Pinpoint the cell where the given text exists, returning its (x, y) midpoint coordinate. 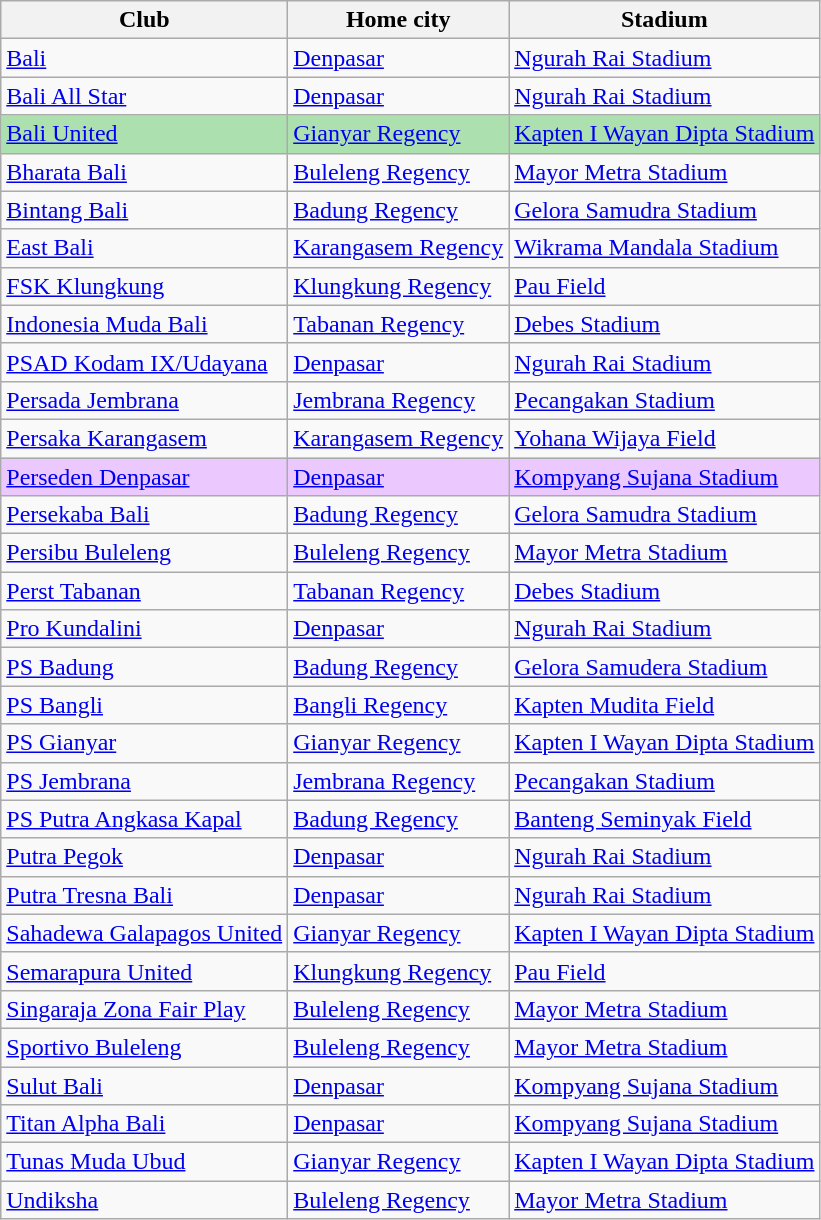
Persibu Buleleng (144, 553)
Persada Jembrana (144, 400)
Yohana Wijaya Field (664, 438)
Sulut Bali (144, 1085)
Persekaba Bali (144, 515)
Undiksha (144, 1200)
Perseden Denpasar (144, 477)
Bali All Star (144, 96)
Bali United (144, 134)
Banteng Seminyak Field (664, 819)
Kapten Mudita Field (664, 705)
PS Jembrana (144, 781)
Putra Pegok (144, 857)
Singaraja Zona Fair Play (144, 1009)
Club (144, 20)
Bharata Bali (144, 172)
PS Gianyar (144, 743)
Stadium (664, 20)
PS Badung (144, 667)
Sportivo Buleleng (144, 1047)
Wikrama Mandala Stadium (664, 248)
PSAD Kodam IX/Udayana (144, 362)
Putra Tresna Bali (144, 895)
FSK Klungkung (144, 286)
Home city (398, 20)
PS Putra Angkasa Kapal (144, 819)
Indonesia Muda Bali (144, 324)
Bangli Regency (398, 705)
Perst Tabanan (144, 591)
Sahadewa Galapagos United (144, 933)
PS Bangli (144, 705)
Pro Kundalini (144, 629)
Titan Alpha Bali (144, 1124)
Persaka Karangasem (144, 438)
East Bali (144, 248)
Bintang Bali (144, 210)
Bali (144, 58)
Gelora Samudera Stadium (664, 667)
Tunas Muda Ubud (144, 1162)
Semarapura United (144, 971)
